Detect which cell encompasses the target text, then output its (X, Y) center coordinate. 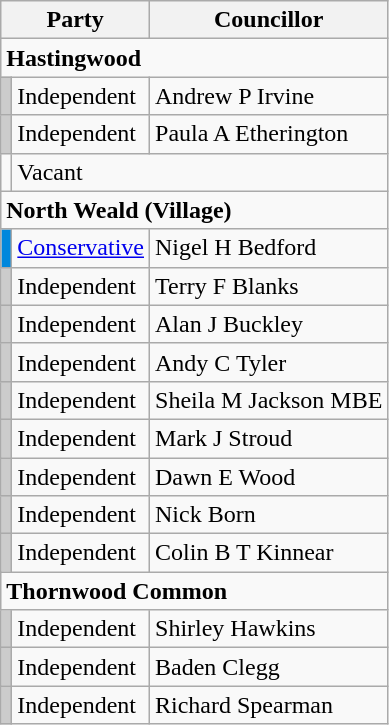
Conservative (81, 248)
Baden Clegg (269, 667)
Nigel H Bedford (269, 248)
Vacant (200, 172)
Terry F Blanks (269, 286)
Andy C Tyler (269, 362)
Party (76, 20)
Dawn E Wood (269, 477)
Colin B T Kinnear (269, 553)
Shirley Hawkins (269, 629)
Richard Spearman (269, 705)
Mark J Stroud (269, 438)
Andrew P Irvine (269, 96)
North Weald (Village) (194, 210)
Nick Born (269, 515)
Hastingwood (194, 58)
Alan J Buckley (269, 324)
Sheila M Jackson MBE (269, 400)
Councillor (269, 20)
Paula A Etherington (269, 134)
Thornwood Common (194, 591)
